Determine the (x, y) coordinate at the center of the cell enclosing the given text.  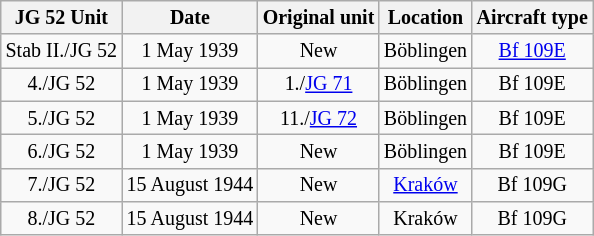
8./JG 52 (62, 218)
Stab II./JG 52 (62, 52)
1./JG 71 (318, 84)
11./JG 72 (318, 118)
4./JG 52 (62, 84)
6./JG 52 (62, 152)
Original unit (318, 18)
Aircraft type (532, 18)
7./JG 52 (62, 184)
Location (426, 18)
Date (190, 18)
JG 52 Unit (62, 18)
5./JG 52 (62, 118)
